Output the (x, y) coordinate of the center of the cell containing the given text.  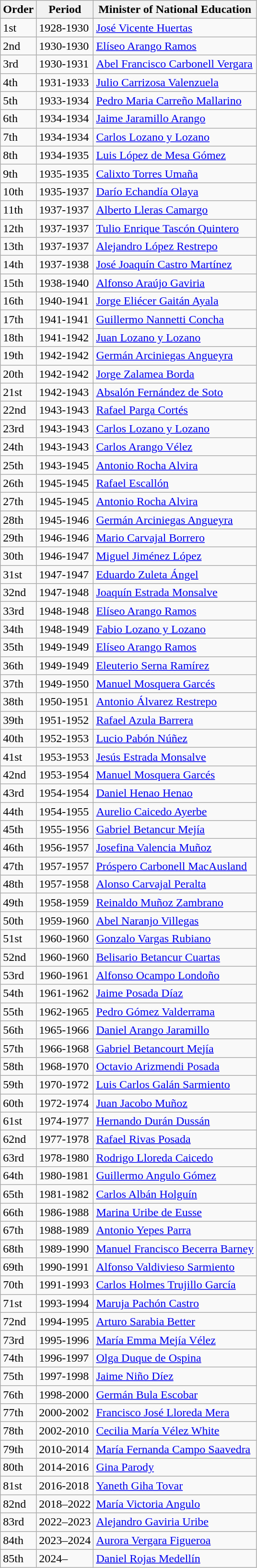
1960-1961 (65, 975)
1948-1949 (65, 629)
2010-2014 (65, 1449)
26th (18, 483)
41st (18, 756)
Abel Francisco Carbonell Vergara (175, 64)
1930-1931 (65, 64)
2000-2002 (65, 1413)
75th (18, 1376)
1962-1965 (65, 1012)
Miguel Jiménez López (175, 556)
12th (18, 228)
Próspero Carbonell MacAusland (175, 866)
24th (18, 447)
25th (18, 465)
Rafael Azula Barrera (175, 720)
74th (18, 1358)
1938-1940 (65, 283)
1986-1988 (65, 1212)
Daniel Rojas Medellín (175, 1558)
53rd (18, 975)
2014-2016 (65, 1467)
Carlos Arango Vélez (175, 447)
16th (18, 301)
1949-1950 (65, 684)
Alfonso Araújo Gaviria (175, 283)
Cecilia María Vélez White (175, 1431)
57th (18, 1048)
1958-1959 (65, 902)
1928-1930 (65, 28)
82nd (18, 1504)
1937-1938 (65, 265)
1997-1998 (65, 1376)
Joaquín Estrada Monsalve (175, 593)
Rafael Escallón (175, 483)
70th (18, 1285)
Period (65, 10)
1946-1946 (65, 538)
Gonzalo Vargas Rubiano (175, 939)
85th (18, 1558)
61st (18, 1121)
Rafael Parga Cortés (175, 410)
María Fernanda Campo Saavedra (175, 1449)
37th (18, 684)
60th (18, 1103)
10th (18, 192)
1941-1942 (65, 338)
1950-1951 (65, 702)
40th (18, 738)
Josefina Valencia Muñoz (175, 848)
Guillermo Nannetti Concha (175, 319)
1970-1972 (65, 1084)
1972-1974 (65, 1103)
1952-1953 (65, 738)
49th (18, 902)
Daniel Arango Jaramillo (175, 1030)
21st (18, 392)
28th (18, 519)
Darío Echandía Olaya (175, 192)
36th (18, 666)
29th (18, 538)
Gina Parody (175, 1467)
65th (18, 1194)
Marina Uribe de Eusse (175, 1212)
Manuel Francisco Becerra Barney (175, 1249)
Pedro Gómez Valderrama (175, 1012)
Alejandro López Restrepo (175, 247)
Belisario Betancur Cuartas (175, 957)
Fabio Lozano y Lozano (175, 629)
42nd (18, 775)
30th (18, 556)
77th (18, 1413)
Rafael Rivas Posada (175, 1139)
1930-1930 (65, 46)
Antonio Yepes Parra (175, 1230)
23rd (18, 429)
Alfonso Valdivieso Sarmiento (175, 1267)
78th (18, 1431)
34th (18, 629)
Pedro Maria Carreño Mallarino (175, 101)
27th (18, 501)
63rd (18, 1158)
Reinaldo Muñoz Zambrano (175, 902)
Juan Lozano y Lozano (175, 338)
45th (18, 830)
1956-1957 (65, 848)
1953-1953 (65, 756)
José Vicente Huertas (175, 28)
1959-1960 (65, 921)
1954-1955 (65, 812)
1955-1956 (65, 830)
Eduardo Zuleta Ángel (175, 575)
Jorge Zalamea Borda (175, 374)
1991-1993 (65, 1285)
Tulio Enrique Tascón Quintero (175, 228)
39th (18, 720)
1954-1954 (65, 793)
43rd (18, 793)
1996-1997 (65, 1358)
María Victoria Angulo (175, 1504)
Hernando Durán Dussán (175, 1121)
Aurora Vergara Figueroa (175, 1540)
71st (18, 1303)
38th (18, 702)
3rd (18, 64)
Jaime Jaramillo Arango (175, 119)
55th (18, 1012)
11th (18, 210)
1980-1981 (65, 1176)
1990-1991 (65, 1267)
1935-1937 (65, 192)
1935-1935 (65, 173)
1961-1962 (65, 993)
1947-1948 (65, 593)
Germán Bula Escobar (175, 1395)
44th (18, 812)
Daniel Henao Henao (175, 793)
54th (18, 993)
58th (18, 1066)
Maruja Pachón Castro (175, 1303)
1988-1989 (65, 1230)
1st (18, 28)
80th (18, 1467)
48th (18, 884)
76th (18, 1395)
1993-1994 (65, 1303)
1953-1954 (65, 775)
Gabriel Betancur Mejía (175, 830)
1994-1995 (65, 1321)
1978-1980 (65, 1158)
2002-2010 (65, 1431)
1951-1952 (65, 720)
1968-1970 (65, 1066)
Antonio Álvarez Restrepo (175, 702)
Jesús Estrada Monsalve (175, 756)
31st (18, 575)
13th (18, 247)
Eleuterio Serna Ramírez (175, 666)
83rd (18, 1522)
1989-1990 (65, 1249)
32nd (18, 593)
Jaime Posada Díaz (175, 993)
72nd (18, 1321)
Order (18, 10)
22nd (18, 410)
64th (18, 1176)
67th (18, 1230)
7th (18, 137)
9th (18, 173)
6th (18, 119)
Alberto Lleras Camargo (175, 210)
1942-1943 (65, 392)
15th (18, 283)
50th (18, 921)
18th (18, 338)
8th (18, 155)
79th (18, 1449)
59th (18, 1084)
1995-1996 (65, 1340)
Mario Carvajal Borrero (175, 538)
Luis López de Mesa Gómez (175, 155)
46th (18, 848)
Julio Carrizosa Valenzuela (175, 82)
José Joaquín Castro Martínez (175, 265)
52nd (18, 957)
1946-1947 (65, 556)
Carlos Holmes Trujillo García (175, 1285)
Olga Duque de Ospina (175, 1358)
Aurelio Caicedo Ayerbe (175, 812)
47th (18, 866)
1948-1948 (65, 611)
Alfonso Ocampo Londoño (175, 975)
1998-2000 (65, 1395)
Carlos Albán Holguín (175, 1194)
2022–2023 (65, 1522)
2nd (18, 46)
2024– (65, 1558)
Luis Carlos Galán Sarmiento (175, 1084)
1945-1946 (65, 519)
84th (18, 1540)
1981-1982 (65, 1194)
33rd (18, 611)
51st (18, 939)
2016-2018 (65, 1486)
1965-1966 (65, 1030)
Rodrigo Lloreda Caicedo (175, 1158)
1934-1935 (65, 155)
17th (18, 319)
Minister of National Education (175, 10)
1947-1947 (65, 575)
Abel Naranjo Villegas (175, 921)
1940-1941 (65, 301)
Alonso Carvajal Peralta (175, 884)
Alejandro Gaviria Uribe (175, 1522)
María Emma Mejía Vélez (175, 1340)
Yaneth Giha Tovar (175, 1486)
Absalón Fernández de Soto (175, 392)
Jaime Niño Díez (175, 1376)
73rd (18, 1340)
5th (18, 101)
1943-1945 (65, 465)
Jorge Eliécer Gaitán Ayala (175, 301)
1933-1934 (65, 101)
62nd (18, 1139)
Calixto Torres Umaña (175, 173)
Juan Jacobo Muñoz (175, 1103)
81st (18, 1486)
1966-1968 (65, 1048)
Guillermo Angulo Gómez (175, 1176)
19th (18, 356)
56th (18, 1030)
1974-1977 (65, 1121)
1957-1958 (65, 884)
14th (18, 265)
68th (18, 1249)
Lucio Pabón Núñez (175, 738)
1941-1941 (65, 319)
4th (18, 82)
66th (18, 1212)
20th (18, 374)
1957-1957 (65, 866)
1931-1933 (65, 82)
Octavio Arizmendi Posada (175, 1066)
69th (18, 1267)
Gabriel Betancourt Mejía (175, 1048)
Arturo Sarabia Better (175, 1321)
Francisco José Lloreda Mera (175, 1413)
1977-1978 (65, 1139)
2023–2024 (65, 1540)
2018–2022 (65, 1504)
35th (18, 647)
